Identify which cell holds the provided text, then report its [X, Y] central coordinate. 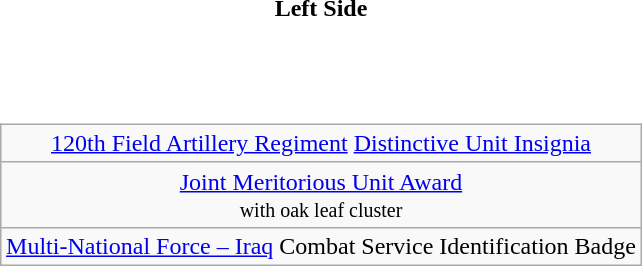
120th Field Artillery Regiment Distinctive Unit Insignia [322, 143]
Multi-National Force – Iraq Combat Service Identification Badge [322, 246]
Joint Meritorious Unit Awardwith oak leaf cluster [322, 194]
